Determine the (x, y) coordinate at the center of the cell enclosing the given text.  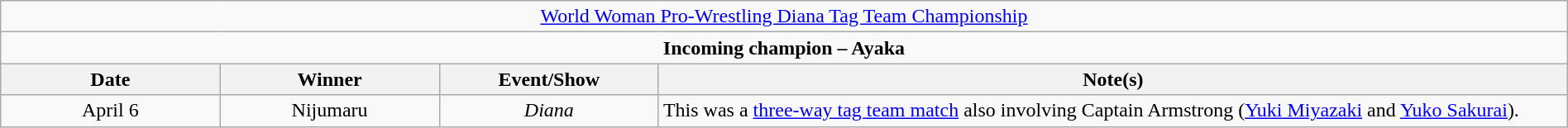
Date (111, 79)
Winner (329, 79)
This was a three-way tag team match also involving Captain Armstrong (Yuki Miyazaki and Yuko Sakurai). (1113, 111)
Event/Show (549, 79)
World Woman Pro-Wrestling Diana Tag Team Championship (784, 17)
April 6 (111, 111)
Incoming champion – Ayaka (784, 48)
Diana (549, 111)
Note(s) (1113, 79)
Nijumaru (329, 111)
